Detect which cell encompasses the target text, then output its (X, Y) center coordinate. 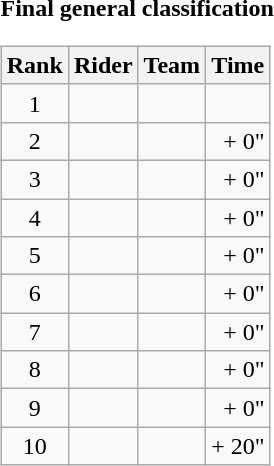
Rank (34, 65)
6 (34, 294)
8 (34, 370)
+ 20" (238, 446)
1 (34, 103)
Rider (103, 65)
9 (34, 408)
Team (172, 65)
5 (34, 256)
4 (34, 217)
2 (34, 141)
Time (238, 65)
3 (34, 179)
7 (34, 332)
10 (34, 446)
